Scan for the cell matching the given text and deliver its [x, y] coordinate at center. 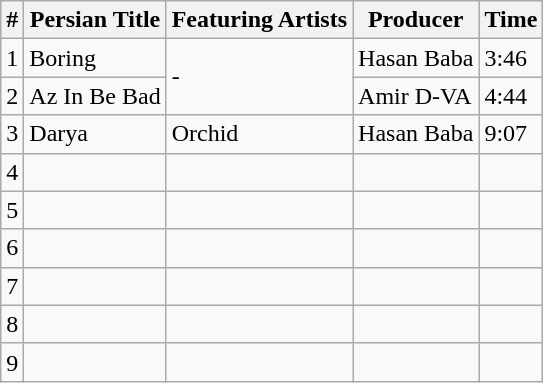
2 [12, 96]
8 [12, 324]
6 [12, 248]
Featuring Artists [259, 20]
# [12, 20]
4:44 [511, 96]
5 [12, 210]
Boring [95, 58]
9:07 [511, 134]
Az In Be Bad [95, 96]
Orchid [259, 134]
Time [511, 20]
4 [12, 172]
Darya [95, 134]
3:46 [511, 58]
Amir D-VA [416, 96]
1 [12, 58]
7 [12, 286]
3 [12, 134]
Persian Title [95, 20]
- [259, 77]
Producer [416, 20]
9 [12, 362]
